Extract the [X, Y] coordinate from the center of the cell holding the provided text.  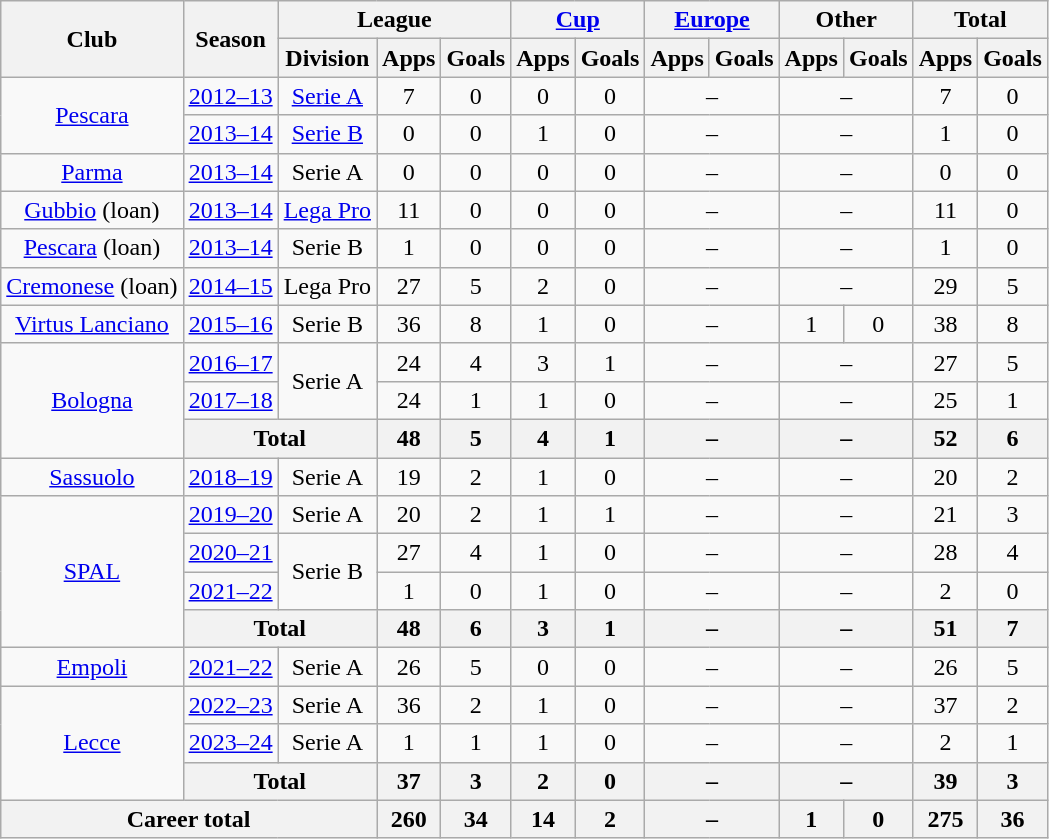
260 [409, 819]
Gubbio (loan) [92, 210]
Empoli [92, 667]
52 [945, 438]
Pescara [92, 115]
38 [945, 324]
2019–20 [230, 515]
2020–21 [230, 553]
League [394, 20]
2016–17 [230, 362]
Sassuolo [92, 477]
Bologna [92, 400]
Europe [712, 20]
25 [945, 400]
2023–24 [230, 743]
2022–23 [230, 705]
2015–16 [230, 324]
28 [945, 553]
29 [945, 286]
Parma [92, 172]
21 [945, 515]
Division [327, 58]
Career total [189, 819]
Lecce [92, 743]
2018–19 [230, 477]
Cremonese (loan) [92, 286]
51 [945, 629]
275 [945, 819]
SPAL [92, 572]
2017–18 [230, 400]
2012–13 [230, 96]
19 [409, 477]
14 [543, 819]
Club [92, 39]
Cup [578, 20]
Pescara (loan) [92, 248]
Other [846, 20]
2014–15 [230, 286]
39 [945, 781]
Season [230, 39]
34 [476, 819]
Virtus Lanciano [92, 324]
